Provide the (x, y) coordinate of the cell's center where the given text is located.  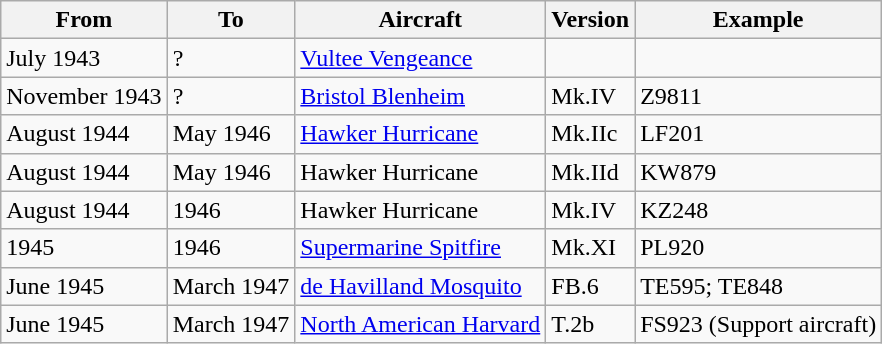
To (231, 20)
Example (758, 20)
KW879 (758, 172)
November 1943 (84, 96)
TE595; TE848 (758, 286)
1945 (84, 248)
KZ248 (758, 210)
Z9811 (758, 96)
Vultee Vengeance (420, 58)
LF201 (758, 134)
Bristol Blenheim (420, 96)
July 1943 (84, 58)
de Havilland Mosquito (420, 286)
Mk.XI (590, 248)
Aircraft (420, 20)
T.2b (590, 324)
Version (590, 20)
Supermarine Spitfire (420, 248)
From (84, 20)
PL920 (758, 248)
Mk.IId (590, 172)
Mk.IIc (590, 134)
North American Harvard (420, 324)
FS923 (Support aircraft) (758, 324)
FB.6 (590, 286)
